Scan for the cell matching the given text and deliver its [X, Y] coordinate at center. 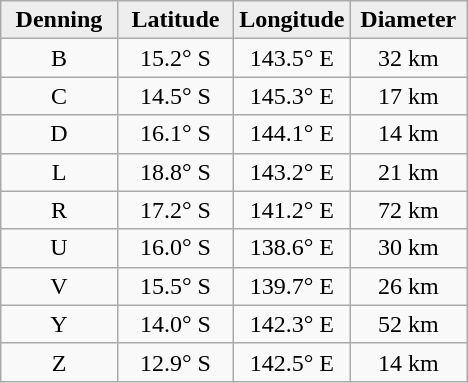
142.3° E [292, 324]
72 km [408, 210]
30 km [408, 248]
C [59, 96]
142.5° E [292, 362]
145.3° E [292, 96]
15.5° S [175, 286]
143.5° E [292, 58]
L [59, 172]
Y [59, 324]
R [59, 210]
21 km [408, 172]
Z [59, 362]
D [59, 134]
139.7° E [292, 286]
15.2° S [175, 58]
16.0° S [175, 248]
Denning [59, 20]
144.1° E [292, 134]
B [59, 58]
U [59, 248]
32 km [408, 58]
141.2° E [292, 210]
Longitude [292, 20]
143.2° E [292, 172]
52 km [408, 324]
Latitude [175, 20]
12.9° S [175, 362]
17.2° S [175, 210]
18.8° S [175, 172]
138.6° E [292, 248]
V [59, 286]
14.0° S [175, 324]
26 km [408, 286]
14.5° S [175, 96]
Diameter [408, 20]
16.1° S [175, 134]
17 km [408, 96]
